Search for the cell housing the specified text and yield its [x, y] center coordinate. 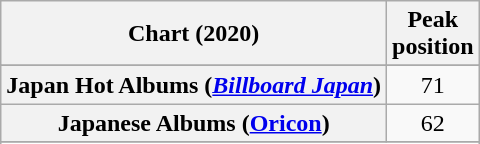
71 [433, 85]
Peakposition [433, 34]
Japan Hot Albums (Billboard Japan) [194, 85]
Japanese Albums (Oricon) [194, 123]
62 [433, 123]
Chart (2020) [194, 34]
